Provide the (x, y) coordinate of the cell's center where the given text is located.  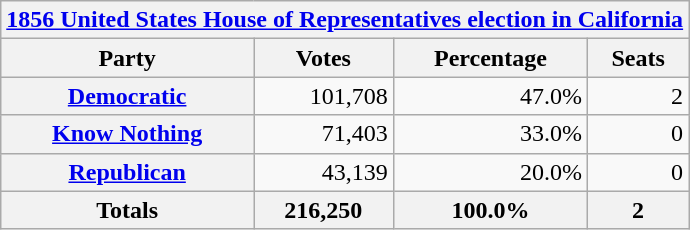
101,708 (324, 96)
47.0% (490, 96)
Percentage (490, 58)
Party (128, 58)
Votes (324, 58)
216,250 (324, 210)
Republican (128, 172)
100.0% (490, 210)
71,403 (324, 134)
1856 United States House of Representatives election in California (345, 20)
Totals (128, 210)
Seats (638, 58)
20.0% (490, 172)
33.0% (490, 134)
43,139 (324, 172)
Know Nothing (128, 134)
Democratic (128, 96)
